Provide the [X, Y] coordinate of the cell's center where the given text is located.  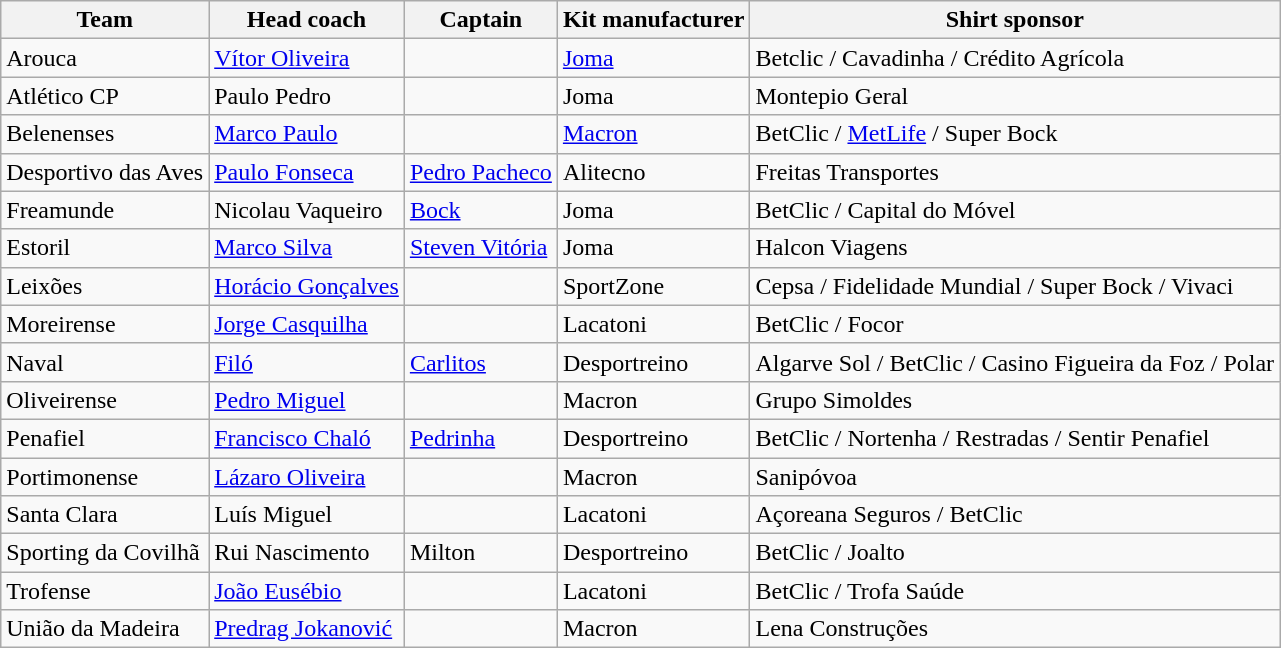
Moreirense [105, 324]
Carlitos [480, 362]
BetClic / MetLife / Super Bock [1015, 134]
União da Madeira [105, 629]
Freitas Transportes [1015, 172]
Team [105, 20]
Betclic / Cavadinha / Crédito Agrícola [1015, 58]
BetClic / Capital do Móvel [1015, 210]
Kit manufacturer [654, 20]
Horácio Gonçalves [307, 286]
Penafiel [105, 438]
Estoril [105, 248]
Nicolau Vaqueiro [307, 210]
Pedrinha [480, 438]
Arouca [105, 58]
SportZone [654, 286]
Sporting da Covilhã [105, 553]
BetClic / Trofa Saúde [1015, 591]
Trofense [105, 591]
Leixões [105, 286]
Predrag Jokanović [307, 629]
Paulo Fonseca [307, 172]
Rui Nascimento [307, 553]
Captain [480, 20]
Cepsa / Fidelidade Mundial / Super Bock / Vivaci [1015, 286]
Bock [480, 210]
Grupo Simoldes [1015, 400]
BetClic / Focor [1015, 324]
Pedro Miguel [307, 400]
BetClic / Joalto [1015, 553]
Atlético CP [105, 96]
Açoreana Seguros / BetClic [1015, 515]
Halcon Viagens [1015, 248]
Montepio Geral [1015, 96]
Sanipóvoa [1015, 477]
Alitecno [654, 172]
Naval [105, 362]
Portimonense [105, 477]
Freamunde [105, 210]
Marco Paulo [307, 134]
Shirt sponsor [1015, 20]
Head coach [307, 20]
Jorge Casquilha [307, 324]
Filó [307, 362]
Desportivo das Aves [105, 172]
João Eusébio [307, 591]
Algarve Sol / BetClic / Casino Figueira da Foz / Polar [1015, 362]
Vítor Oliveira [307, 58]
Santa Clara [105, 515]
Luís Miguel [307, 515]
Paulo Pedro [307, 96]
Milton [480, 553]
BetClic / Nortenha / Restradas / Sentir Penafiel [1015, 438]
Marco Silva [307, 248]
Steven Vitória [480, 248]
Lena Construções [1015, 629]
Belenenses [105, 134]
Lázaro Oliveira [307, 477]
Oliveirense [105, 400]
Francisco Chaló [307, 438]
Pedro Pacheco [480, 172]
